Output the (x, y) coordinate of the center of the cell containing the given text.  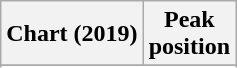
Peakposition (189, 34)
Chart (2019) (72, 34)
